Scan for the cell matching the given text and deliver its [X, Y] coordinate at center. 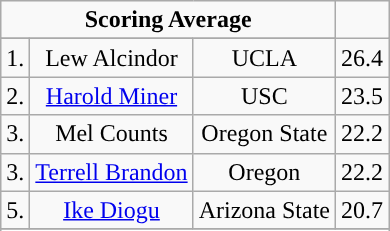
5. [16, 210]
Oregon State [264, 134]
Mel Counts [112, 134]
Harold Miner [112, 96]
20.7 [362, 210]
Scoring Average [168, 20]
2. [16, 96]
Ike Diogu [112, 210]
Terrell Brandon [112, 172]
26.4 [362, 58]
UCLA [264, 58]
Lew Alcindor [112, 58]
Oregon [264, 172]
USC [264, 96]
1. [16, 58]
23.5 [362, 96]
Arizona State [264, 210]
